Determine the [x, y] coordinate at the center of the cell enclosing the given text.  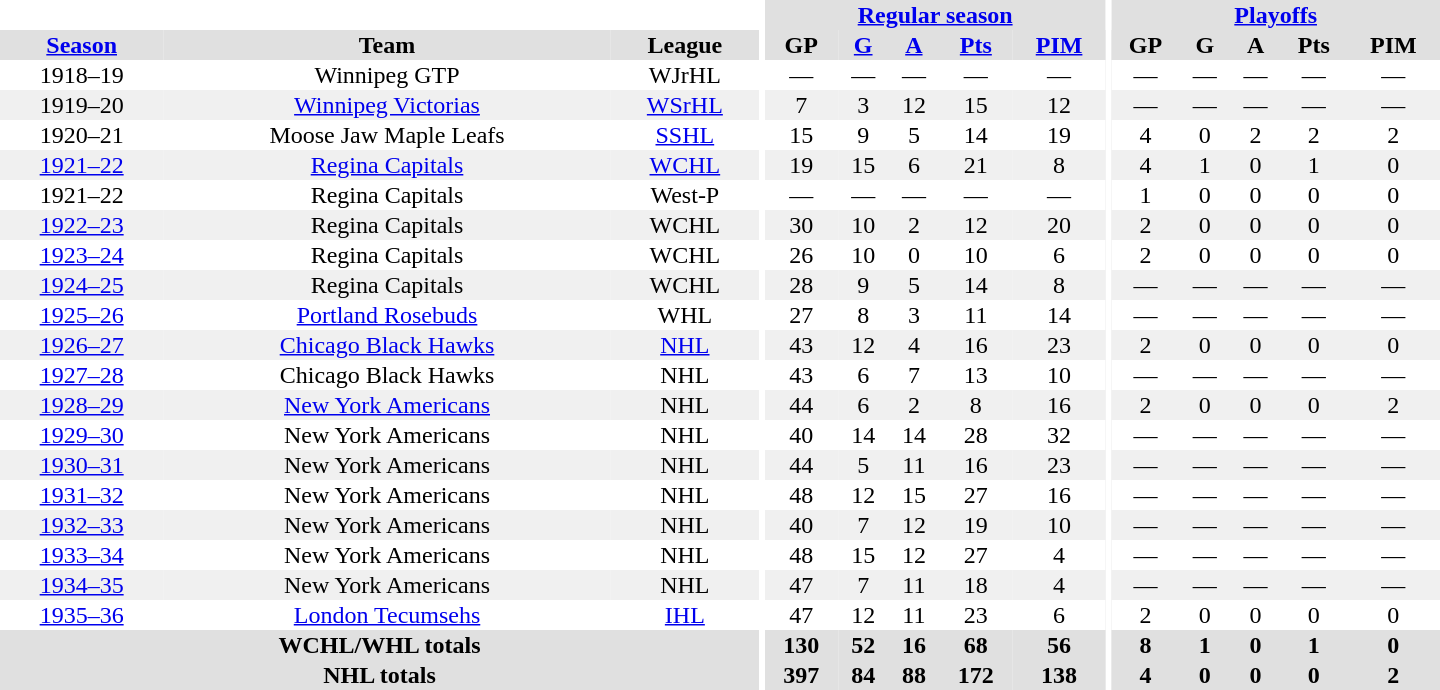
WJrHL [685, 75]
1918–19 [82, 75]
88 [914, 675]
Team [386, 45]
56 [1058, 645]
1927–28 [82, 375]
1922–23 [82, 225]
21 [976, 165]
1928–29 [82, 405]
30 [802, 225]
Winnipeg GTP [386, 75]
84 [864, 675]
Season [82, 45]
WSrHL [685, 105]
WCHL/WHL totals [380, 645]
NHL totals [380, 675]
397 [802, 675]
1934–35 [82, 585]
Portland Rosebuds [386, 315]
1924–25 [82, 285]
13 [976, 375]
1935–36 [82, 615]
IHL [685, 615]
WHL [685, 315]
SSHL [685, 135]
1925–26 [82, 315]
1920–21 [82, 135]
Winnipeg Victorias [386, 105]
20 [1058, 225]
1929–30 [82, 435]
32 [1058, 435]
Playoffs [1276, 15]
18 [976, 585]
West-P [685, 195]
1930–31 [82, 465]
68 [976, 645]
1926–27 [82, 345]
52 [864, 645]
138 [1058, 675]
1919–20 [82, 105]
26 [802, 255]
Regular season [936, 15]
130 [802, 645]
1933–34 [82, 555]
London Tecumsehs [386, 615]
1931–32 [82, 495]
League [685, 45]
1923–24 [82, 255]
172 [976, 675]
Moose Jaw Maple Leafs [386, 135]
1932–33 [82, 525]
